Identify which cell holds the provided text, then report its [X, Y] central coordinate. 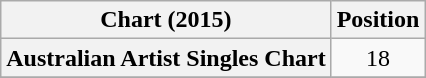
Position [378, 20]
Australian Artist Singles Chart [166, 58]
18 [378, 58]
Chart (2015) [166, 20]
